For the text-containing cell, return its midpoint in [X, Y] coordinate format. 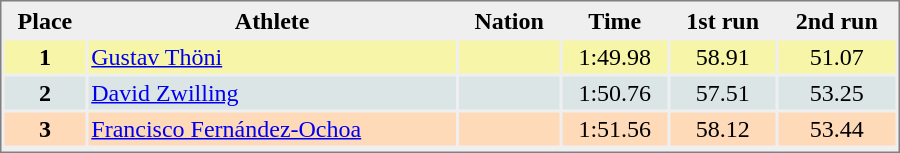
53.25 [836, 92]
58.12 [722, 128]
Athlete [272, 20]
Time [614, 20]
David Zwilling [272, 92]
Gustav Thöni [272, 56]
3 [44, 128]
1:50.76 [614, 92]
Nation [509, 20]
53.44 [836, 128]
Place [44, 20]
51.07 [836, 56]
1st run [722, 20]
Francisco Fernández-Ochoa [272, 128]
1 [44, 56]
58.91 [722, 56]
57.51 [722, 92]
2 [44, 92]
2nd run [836, 20]
1:49.98 [614, 56]
1:51.56 [614, 128]
